Find where the given text appears and provide that cell's center as (X, Y) coordinate. 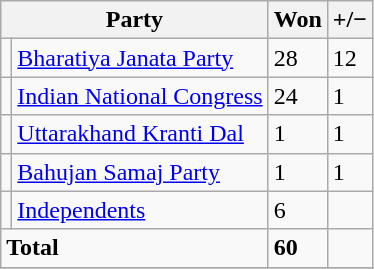
Bharatiya Janata Party (140, 58)
Independents (140, 210)
Uttarakhand Kranti Dal (140, 134)
Won (298, 20)
Bahujan Samaj Party (140, 172)
+/− (350, 20)
28 (298, 58)
60 (298, 248)
12 (350, 58)
Party (134, 20)
Indian National Congress (140, 96)
6 (298, 210)
Total (134, 248)
24 (298, 96)
